Scan for the cell matching the given text and deliver its (x, y) coordinate at center. 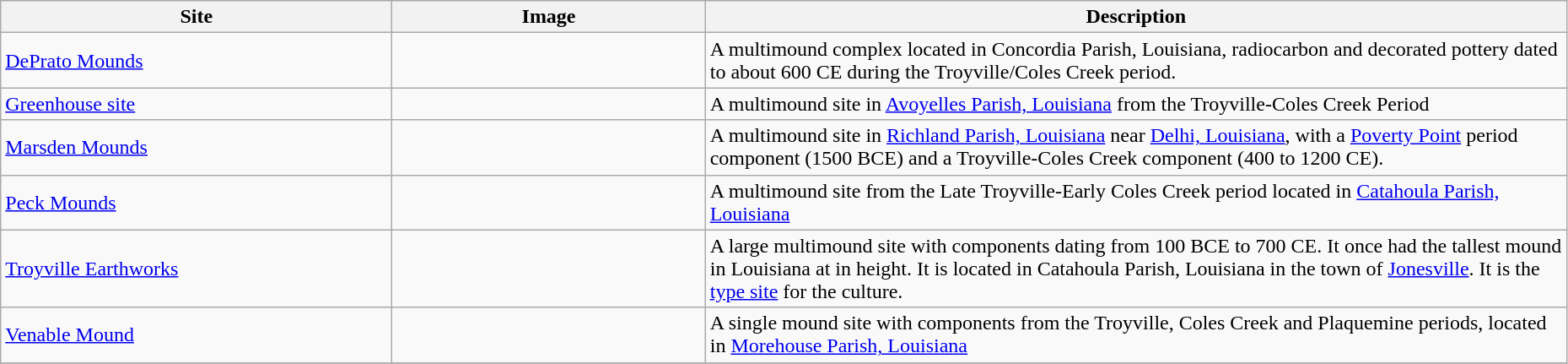
Greenhouse site (197, 104)
Troyville Earthworks (197, 269)
A single mound site with components from the Troyville, Coles Creek and Plaquemine periods, located in Morehouse Parish, Louisiana (1135, 334)
Image (548, 17)
Site (197, 17)
Peck Mounds (197, 203)
A multimound site from the Late Troyville-Early Coles Creek period located in Catahoula Parish, Louisiana (1135, 203)
DePrato Mounds (197, 61)
Marsden Mounds (197, 147)
Venable Mound (197, 334)
Description (1135, 17)
A multimound site in Avoyelles Parish, Louisiana from the Troyville-Coles Creek Period (1135, 104)
